Search for the cell housing the specified text and yield its [x, y] center coordinate. 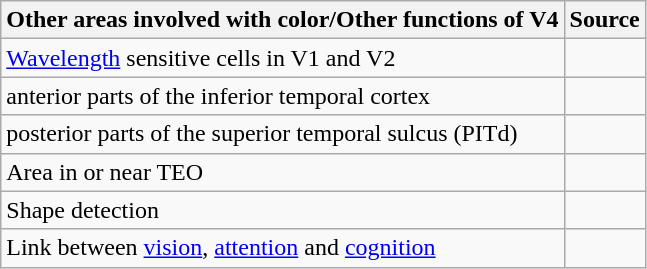
posterior parts of the superior temporal sulcus (PITd) [282, 134]
Other areas involved with color/Other functions of V4 [282, 20]
Source [604, 20]
anterior parts of the inferior temporal cortex [282, 96]
Area in or near TEO [282, 172]
Wavelength sensitive cells in V1 and V2 [282, 58]
Link between vision, attention and cognition [282, 248]
Shape detection [282, 210]
